Detect which cell encompasses the target text, then output its (x, y) center coordinate. 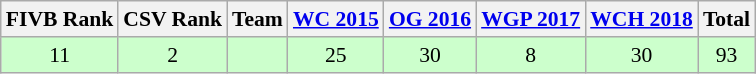
Total (726, 19)
8 (530, 55)
OG 2016 (430, 19)
93 (726, 55)
CSV Rank (172, 19)
2 (172, 55)
WC 2015 (336, 19)
11 (60, 55)
FIVB Rank (60, 19)
WCH 2018 (642, 19)
Team (258, 19)
25 (336, 55)
WGP 2017 (530, 19)
